Capture the cell that displays the provided text and extract its (x, y) central coordinate. 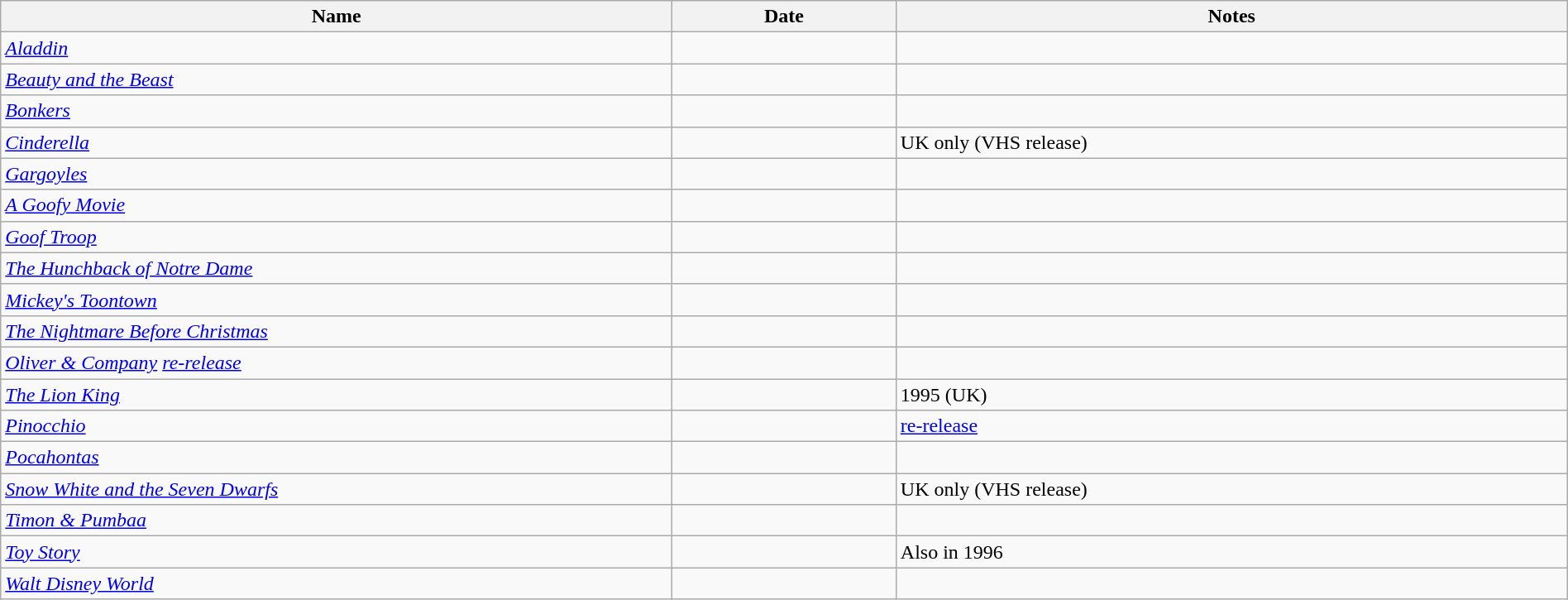
re-release (1231, 426)
Walt Disney World (337, 583)
Notes (1231, 17)
Also in 1996 (1231, 552)
Oliver & Company re-release (337, 362)
Name (337, 17)
The Hunchback of Notre Dame (337, 268)
A Goofy Movie (337, 205)
Pinocchio (337, 426)
Beauty and the Beast (337, 79)
Goof Troop (337, 237)
Timon & Pumbaa (337, 521)
Date (784, 17)
1995 (UK) (1231, 395)
Mickey's Toontown (337, 300)
The Nightmare Before Christmas (337, 331)
Toy Story (337, 552)
Pocahontas (337, 458)
Snow White and the Seven Dwarfs (337, 489)
Bonkers (337, 111)
Gargoyles (337, 174)
The Lion King (337, 395)
Cinderella (337, 142)
Aladdin (337, 48)
